For the text-containing cell, return its midpoint in [x, y] coordinate format. 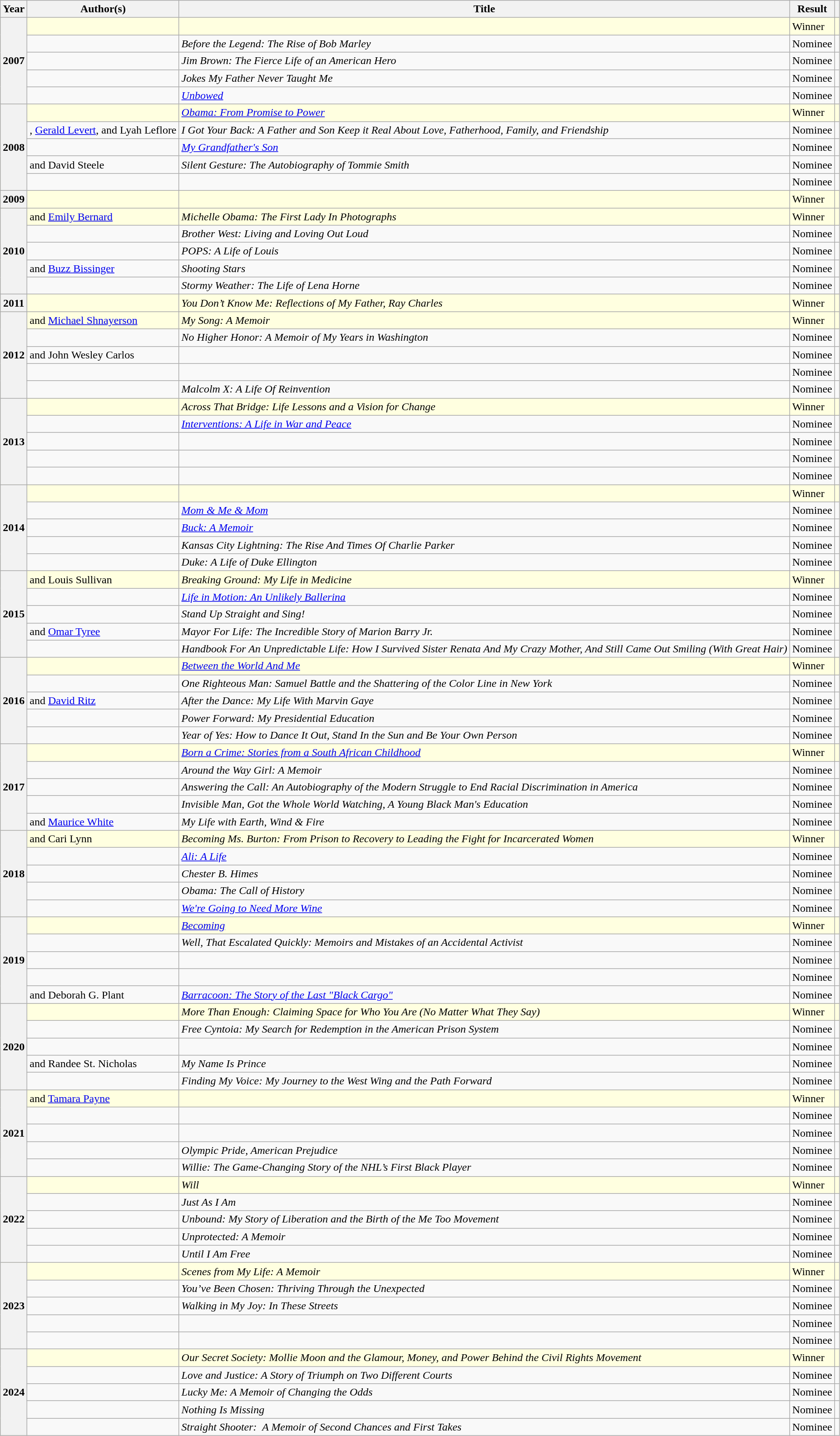
I Got Your Back: A Father and Son Keep it Real About Love, Fatherhood, Family, and Friendship [484, 130]
and Randee St. Nicholas [103, 1064]
Unprotected: A Memoir [484, 1237]
Handbook For An Unpredictable Life: How I Survived Sister Renata And My Crazy Mother, And Still Came Out Smiling (With Great Hair) [484, 649]
2008 [14, 147]
No Higher Honor: A Memoir of My Years in Washington [484, 338]
Kansas City Lightning: The Rise And Times Of Charlie Parker [484, 545]
Mayor For Life: The Incredible Story of Marion Barry Jr. [484, 631]
Malcolm X: A Life Of Reinvention [484, 389]
Becoming [484, 925]
Across That Bridge: Life Lessons and a Vision for Change [484, 407]
Just As I Am [484, 1202]
2018 [14, 874]
Michelle Obama: The First Lady In Photographs [484, 217]
Chester B. Himes [484, 874]
Breaking Ground: My Life in Medicine [484, 580]
POPS: A Life of Louis [484, 251]
Around the Way Girl: A Memoir [484, 770]
After the Dance: My Life With Marvin Gaye [484, 701]
2013 [14, 441]
We're Going to Need More Wine [484, 908]
2024 [14, 1392]
, Gerald Levert, and Lyah Leflore [103, 130]
My Song: A Memoir [484, 320]
2011 [14, 303]
My Grandfather's Son [484, 147]
and Emily Bernard [103, 217]
Scenes from My Life: A Memoir [484, 1271]
Answering the Call: An Autobiography of the Modern Struggle to End Racial Discrimination in America [484, 787]
and David Steele [103, 164]
and Michael Shnayerson [103, 320]
Barracoon: The Story of the Last "Black Cargo" [484, 994]
Silent Gesture: The Autobiography of Tommie Smith [484, 164]
Duke: A Life of Duke Ellington [484, 562]
Unbowed [484, 95]
Until I Am Free [484, 1254]
Result [812, 9]
Buck: A Memoir [484, 528]
2009 [14, 199]
2015 [14, 614]
Born a Crime: Stories from a South African Childhood [484, 752]
Between the World And Me [484, 666]
and David Ritz [103, 701]
Love and Justice: A Story of Triumph on Two Different Courts [484, 1375]
Brother West: Living and Loving Out Loud [484, 234]
More Than Enough: Claiming Space for Who You Are (No Matter What They Say) [484, 1012]
Free Cyntoia: My Search for Redemption in the American Prison System [484, 1029]
Stand Up Straight and Sing! [484, 614]
Our Secret Society: Mollie Moon and the Glamour, Money, and Power Behind the Civil Rights Movement [484, 1358]
You’ve Been Chosen: Thriving Through the Unexpected [484, 1288]
Life in Motion: An Unlikely Ballerina [484, 597]
2014 [14, 527]
2023 [14, 1306]
2007 [14, 61]
Well, That Escalated Quickly: Memoirs and Mistakes of an Accidental Activist [484, 943]
and Cari Lynn [103, 839]
Jim Brown: The Fierce Life of an American Hero [484, 61]
2022 [14, 1219]
Year of Yes: How to Dance It Out, Stand In the Sun and Be Your Own Person [484, 735]
Lucky Me: A Memoir of Changing the Odds [484, 1392]
2016 [14, 701]
Obama: The Call of History [484, 891]
Stormy Weather: The Life of Lena Horne [484, 286]
Will [484, 1185]
My Name Is Prince [484, 1064]
and Louis Sullivan [103, 580]
2012 [14, 355]
Straight Shooter: A Memoir of Second Chances and First Takes [484, 1427]
Invisible Man, Got the Whole World Watching, A Young Black Man's Education [484, 805]
Olympic Pride, American Prejudice [484, 1150]
Nothing Is Missing [484, 1410]
2019 [14, 960]
Shooting Stars [484, 268]
and Tamara Payne [103, 1098]
Becoming Ms. Burton: From Prison to Recovery to Leading the Fight for Incarcerated Women [484, 839]
2020 [14, 1046]
Finding My Voice: My Journey to the West Wing and the Path Forward [484, 1081]
Power Forward: My Presidential Education [484, 718]
You Don’t Know Me: Reflections of My Father, Ray Charles [484, 303]
Mom & Me & Mom [484, 511]
and John Wesley Carlos [103, 355]
One Righteous Man: Samuel Battle and the Shattering of the Color Line in New York [484, 683]
Title [484, 9]
and Buzz Bissinger [103, 268]
Walking in My Joy: In These Streets [484, 1306]
Obama: From Promise to Power [484, 113]
2010 [14, 251]
Author(s) [103, 9]
Before the Legend: The Rise of Bob Marley [484, 44]
Unbound: My Story of Liberation and the Birth of the Me Too Movement [484, 1219]
Willie: The Game-Changing Story of the NHL’s First Black Player [484, 1168]
Interventions: A Life in War and Peace [484, 424]
and Omar Tyree [103, 631]
2017 [14, 787]
and Deborah G. Plant [103, 994]
Year [14, 9]
2021 [14, 1133]
and Maurice White [103, 822]
Jokes My Father Never Taught Me [484, 78]
My Life with Earth, Wind & Fire [484, 822]
Ali: A Life [484, 856]
